Provide the [X, Y] coordinate of the cell's center where the given text is located.  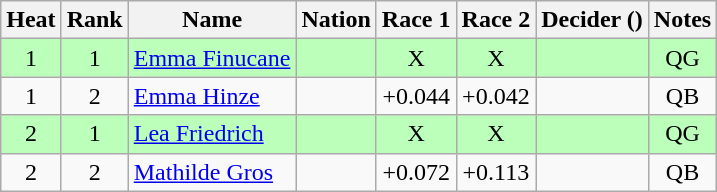
+0.044 [416, 96]
Race 2 [496, 20]
Rank [94, 20]
Nation [336, 20]
Decider () [592, 20]
Mathilde Gros [212, 172]
Lea Friedrich [212, 134]
+0.042 [496, 96]
+0.072 [416, 172]
Emma Finucane [212, 58]
Heat [31, 20]
Race 1 [416, 20]
Emma Hinze [212, 96]
Notes [682, 20]
+0.113 [496, 172]
Name [212, 20]
